Extract the (x, y) coordinate from the center of the cell holding the provided text.  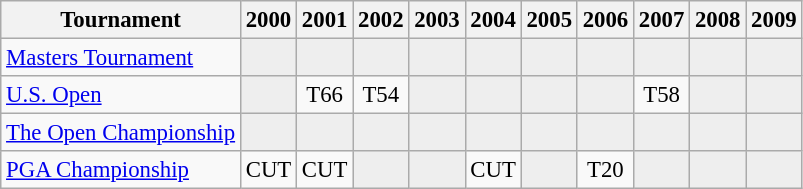
2004 (493, 20)
2007 (661, 20)
2005 (549, 20)
2009 (774, 20)
T58 (661, 95)
U.S. Open (121, 95)
2003 (437, 20)
2000 (268, 20)
The Open Championship (121, 133)
PGA Championship (121, 170)
T20 (605, 170)
Tournament (121, 20)
2008 (718, 20)
2006 (605, 20)
2002 (381, 20)
T54 (381, 95)
Masters Tournament (121, 58)
T66 (325, 95)
2001 (325, 20)
